Determine the [x, y] coordinate at the center of the cell enclosing the given text.  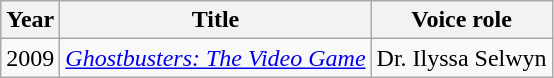
Ghostbusters: The Video Game [216, 58]
Title [216, 20]
Dr. Ilyssa Selwyn [462, 58]
Voice role [462, 20]
2009 [30, 58]
Year [30, 20]
